Find where the given text appears and provide that cell's center as (x, y) coordinate. 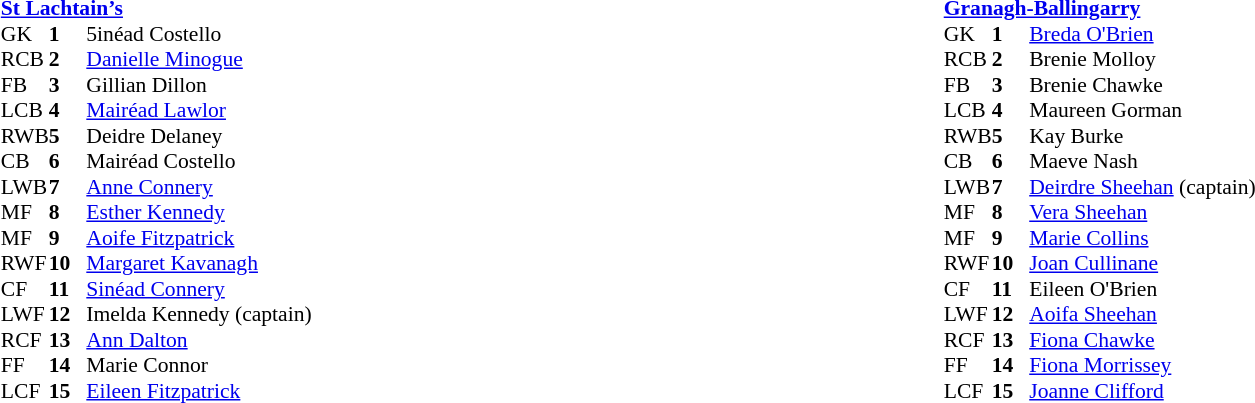
Gillian Dillon (198, 85)
Imelda Kennedy (captain) (198, 315)
Ann Dalton (198, 340)
Anne Connery (198, 187)
Danielle Minogue (198, 59)
Mairéad Costello (198, 161)
Margaret Kavanagh (198, 263)
Deidre Delaney (198, 136)
Marie Connor (198, 365)
Mairéad Lawlor (198, 111)
Sinéad Connery (198, 289)
5inéad Costello (198, 34)
Esther Kennedy (198, 213)
Aoife Fitzpatrick (198, 238)
